Find where the given text appears and provide that cell's center as [x, y] coordinate. 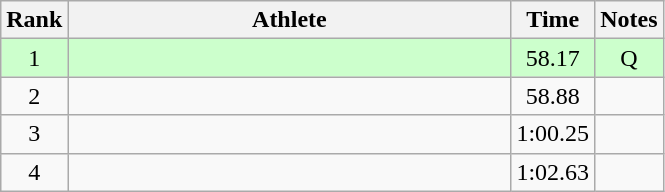
1:00.25 [553, 134]
Q [629, 58]
Rank [34, 20]
Time [553, 20]
Notes [629, 20]
3 [34, 134]
58.88 [553, 96]
1:02.63 [553, 172]
2 [34, 96]
1 [34, 58]
4 [34, 172]
58.17 [553, 58]
Athlete [290, 20]
